Output the [x, y] coordinate of the center of the cell containing the given text.  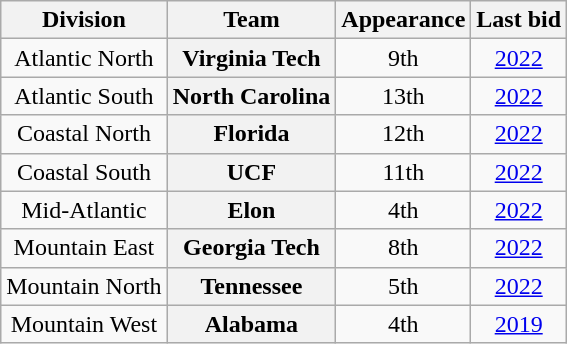
Virginia Tech [252, 58]
Team [252, 20]
Georgia Tech [252, 248]
12th [404, 134]
Mid-Atlantic [84, 210]
2019 [519, 324]
9th [404, 58]
Mountain North [84, 286]
Division [84, 20]
Mountain West [84, 324]
North Carolina [252, 96]
Coastal South [84, 172]
11th [404, 172]
Alabama [252, 324]
Atlantic North [84, 58]
5th [404, 286]
Appearance [404, 20]
Mountain East [84, 248]
13th [404, 96]
Florida [252, 134]
Elon [252, 210]
Coastal North [84, 134]
Last bid [519, 20]
UCF [252, 172]
Tennessee [252, 286]
8th [404, 248]
Atlantic South [84, 96]
